From the cell containing the given text, extract its center point as (x, y) coordinate. 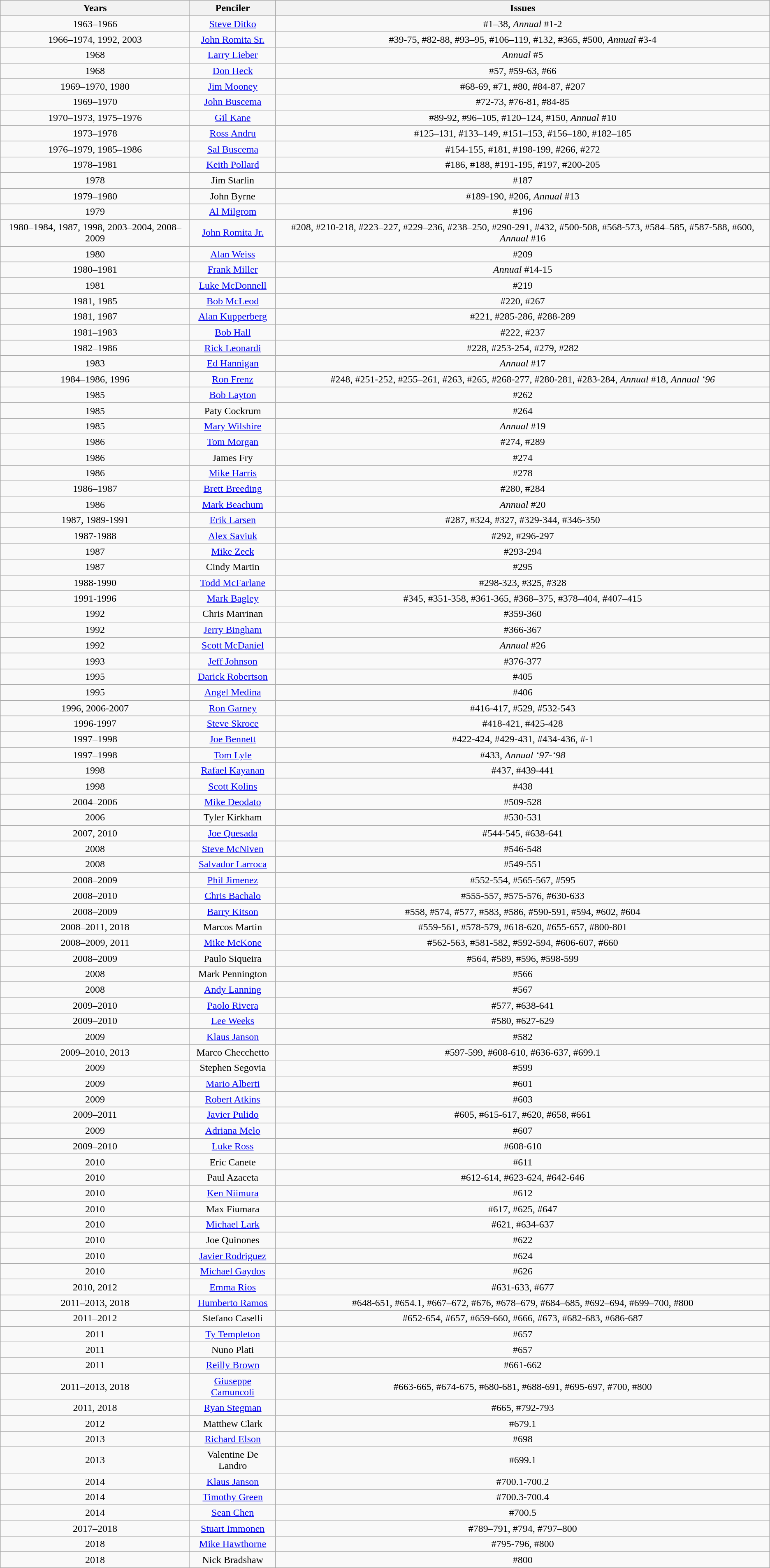
#509-528 (522, 802)
Javier Rodriguez (233, 1256)
#295 (522, 567)
Alex Saviuk (233, 536)
#566 (522, 974)
#699.1 (522, 1460)
Mike McKone (233, 943)
#700.3-700.4 (522, 1497)
Javier Pulido (233, 1115)
Keith Pollard (233, 164)
Joe Bennett (233, 739)
2008–2009, 2011 (95, 943)
Jim Starlin (233, 180)
2009–2010, 2013 (95, 1052)
Issues (522, 8)
Nuno Plati (233, 1350)
#648-651, #654.1, #667–672, #676, #678–679, #684–685, #692–694, #699–700, #800 (522, 1303)
#278 (522, 473)
Steve McNiven (233, 849)
#544-545, #638-641 (522, 833)
Luke McDonnell (233, 285)
2011, 2018 (95, 1408)
Angel Medina (233, 692)
1979–1980 (95, 196)
1982–1986 (95, 348)
John Romita Sr. (233, 39)
Lee Weeks (233, 1021)
1963–1966 (95, 24)
Annual #20 (522, 505)
#552-554, #565-567, #595 (522, 880)
#582 (522, 1037)
Ron Garney (233, 708)
Penciler (233, 8)
Eric Canete (233, 1162)
Ross Andru (233, 133)
Scott Kolins (233, 786)
#222, #237 (522, 332)
#597-599, #608-610, #636-637, #699.1 (522, 1052)
#663-665, #674-675, #680-681, #688-691, #695-697, #700, #800 (522, 1387)
#612-614, #623-624, #642-646 (522, 1177)
Tom Lyle (233, 755)
Jerry Bingham (233, 630)
#679.1 (522, 1423)
John Buscema (233, 102)
#555-557, #575-576, #630-633 (522, 896)
#208, #210-218, #223–227, #229–236, #238–250, #290-291, #432, #500-508, #568-573, #584–585, #587-588, #600, Annual #16 (522, 233)
Stefano Caselli (233, 1318)
Richard Elson (233, 1439)
1993 (95, 661)
#406 (522, 692)
#298-323, #325, #328 (522, 583)
Ty Templeton (233, 1334)
#549-551 (522, 864)
#580, #627-629 (522, 1021)
Ryan Stegman (233, 1408)
1980 (95, 254)
#187 (522, 180)
Sal Buscema (233, 149)
#68-69, #71, #80, #84-87, #207 (522, 86)
Annual #19 (522, 426)
2017–2018 (95, 1529)
#186, #188, #191-195, #197, #200-205 (522, 164)
Paolo Rivera (233, 1005)
Nick Bradshaw (233, 1560)
Mike Deodato (233, 802)
1981, 1985 (95, 301)
Chris Bachalo (233, 896)
Timothy Green (233, 1497)
#264 (522, 410)
Giuseppe Camuncoli (233, 1387)
1969–1970 (95, 102)
Jeff Johnson (233, 661)
#125–131, #133–149, #151–153, #156–180, #182–185 (522, 133)
1980–1984, 1987, 1998, 2003–2004, 2008–2009 (95, 233)
Michael Gaydos (233, 1272)
#700.5 (522, 1513)
1978 (95, 180)
Michael Lark (233, 1225)
#433, Annual ‘97-‘98 (522, 755)
#39-75, #82-88, #93–95, #106–119, #132, #365, #500, Annual #3-4 (522, 39)
#631-633, #677 (522, 1287)
2012 (95, 1423)
#57, #59-63, #66 (522, 71)
Joe Quesada (233, 833)
#1–38, Annual #1-2 (522, 24)
2008–2010 (95, 896)
#189-190, #206, Annual #13 (522, 196)
Rick Leonardi (233, 348)
Tyler Kirkham (233, 818)
Frank Miller (233, 270)
#564, #589, #596, #598-599 (522, 959)
Andy Lanning (233, 990)
#221, #285-286, #288-289 (522, 317)
1988-1990 (95, 583)
Humberto Ramos (233, 1303)
1980–1981 (95, 270)
1987, 1989-1991 (95, 520)
1981–1983 (95, 332)
#530-531 (522, 818)
#652-654, #657, #659-660, #666, #673, #682-683, #686-687 (522, 1318)
#292, #296-297 (522, 536)
Stuart Immonen (233, 1529)
Max Fiumara (233, 1209)
#209 (522, 254)
Gil Kane (233, 118)
Paulo Siqueira (233, 959)
Jim Mooney (233, 86)
Ed Hannigan (233, 364)
Mario Alberti (233, 1084)
#621, #634-637 (522, 1225)
Luke Ross (233, 1146)
Steve Ditko (233, 24)
1979 (95, 212)
#795-796, #800 (522, 1544)
Joe Quinones (233, 1240)
Mary Wilshire (233, 426)
Alan Kupperberg (233, 317)
1996-1997 (95, 724)
#601 (522, 1084)
Ron Frenz (233, 379)
#418-421, #425-428 (522, 724)
Mark Bagley (233, 598)
2004–2006 (95, 802)
Bob McLeod (233, 301)
#661-662 (522, 1365)
Bob Layton (233, 395)
1984–1986, 1996 (95, 379)
#612 (522, 1193)
Mike Hawthorne (233, 1544)
Al Milgrom (233, 212)
Scott McDaniel (233, 645)
#700.1-700.2 (522, 1482)
#154-155, #181, #198-199, #266, #272 (522, 149)
1986–1987 (95, 489)
2009–2011 (95, 1115)
Marco Checchetto (233, 1052)
Ken Niimura (233, 1193)
1981, 1987 (95, 317)
Salvador Larroca (233, 864)
#607 (522, 1130)
#287, #324, #327, #329-344, #346-350 (522, 520)
Mike Harris (233, 473)
Stephen Segovia (233, 1068)
#622 (522, 1240)
Cindy Martin (233, 567)
Annual #17 (522, 364)
Annual #26 (522, 645)
Erik Larsen (233, 520)
#546-548 (522, 849)
Alan Weiss (233, 254)
Larry Lieber (233, 55)
Matthew Clark (233, 1423)
1970–1973, 1975–1976 (95, 118)
Years (95, 8)
Brett Breeding (233, 489)
1978–1981 (95, 164)
1973–1978 (95, 133)
Chris Marrinan (233, 614)
1983 (95, 364)
Todd McFarlane (233, 583)
#359-360 (522, 614)
Marcos Martin (233, 927)
#89-92, #96–105, #120–124, #150, Annual #10 (522, 118)
#800 (522, 1560)
#220, #267 (522, 301)
Rafael Kayanan (233, 771)
#603 (522, 1099)
#626 (522, 1272)
John Byrne (233, 196)
Emma Rios (233, 1287)
#608-610 (522, 1146)
#558, #574, #577, #583, #586, #590-591, #594, #602, #604 (522, 911)
#437, #439-441 (522, 771)
Darick Robertson (233, 676)
Mike Zeck (233, 551)
#438 (522, 786)
#274 (522, 458)
#248, #251-252, #255–261, #263, #265, #268-277, #280-281, #283-284, Annual #18, Annual ‘96 (522, 379)
1981 (95, 285)
#405 (522, 676)
#599 (522, 1068)
Bob Hall (233, 332)
Mark Beachum (233, 505)
#559-561, #578-579, #618-620, #655-657, #800-801 (522, 927)
#624 (522, 1256)
#789–791, #794, #797–800 (522, 1529)
#366-367 (522, 630)
#196 (522, 212)
Tom Morgan (233, 442)
#562-563, #581-582, #592-594, #606-607, #660 (522, 943)
1996, 2006-2007 (95, 708)
Sean Chen (233, 1513)
1969–1970, 1980 (95, 86)
2011–2012 (95, 1318)
#567 (522, 990)
#274, #289 (522, 442)
Barry Kitson (233, 911)
1991-1996 (95, 598)
#293-294 (522, 551)
Steve Skroce (233, 724)
#228, #253-254, #279, #282 (522, 348)
#345, #351-358, #361-365, #368–375, #378–404, #407–415 (522, 598)
Reilly Brown (233, 1365)
#280, #284 (522, 489)
Phil Jimenez (233, 880)
1987-1988 (95, 536)
#617, #625, #647 (522, 1209)
#605, #615-617, #620, #658, #661 (522, 1115)
#262 (522, 395)
Adriana Melo (233, 1130)
#611 (522, 1162)
#422-424, #429-431, #434-436, #-1 (522, 739)
Mark Pennington (233, 974)
Don Heck (233, 71)
#665, #792-793 (522, 1408)
Paty Cockrum (233, 410)
#416-417, #529, #532-543 (522, 708)
#376-377 (522, 661)
James Fry (233, 458)
2007, 2010 (95, 833)
Annual #5 (522, 55)
#577, #638-641 (522, 1005)
1966–1974, 1992, 2003 (95, 39)
2008–2011, 2018 (95, 927)
#219 (522, 285)
Robert Atkins (233, 1099)
John Romita Jr. (233, 233)
Valentine De Landro (233, 1460)
1976–1979, 1985–1986 (95, 149)
2006 (95, 818)
#72-73, #76-81, #84-85 (522, 102)
Paul Azaceta (233, 1177)
Annual #14-15 (522, 270)
2010, 2012 (95, 1287)
#698 (522, 1439)
